Find where the given text appears and provide that cell's center as (x, y) coordinate. 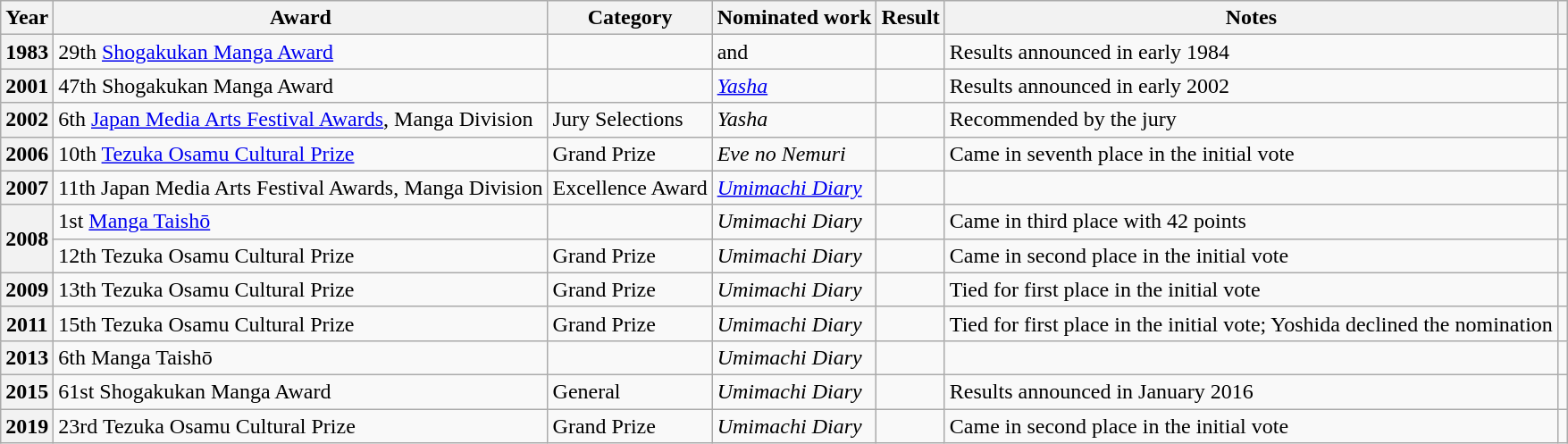
2002 (27, 120)
Excellence Award (630, 188)
Result (910, 18)
1st Manga Taishō (300, 222)
Award (300, 18)
47th Shogakukan Manga Award (300, 86)
Eve no Nemuri (794, 154)
Tied for first place in the initial vote (1251, 289)
General (630, 391)
and (794, 52)
2007 (27, 188)
6th Manga Taishō (300, 357)
Year (27, 18)
2013 (27, 357)
2019 (27, 426)
2006 (27, 154)
2011 (27, 323)
23rd Tezuka Osamu Cultural Prize (300, 426)
Results announced in early 1984 (1251, 52)
1983 (27, 52)
29th Shogakukan Manga Award (300, 52)
Nominated work (794, 18)
Notes (1251, 18)
6th Japan Media Arts Festival Awards, Manga Division (300, 120)
12th Tezuka Osamu Cultural Prize (300, 256)
Came in seventh place in the initial vote (1251, 154)
2008 (27, 239)
2015 (27, 391)
Category (630, 18)
Came in third place with 42 points (1251, 222)
Results announced in early 2002 (1251, 86)
2009 (27, 289)
13th Tezuka Osamu Cultural Prize (300, 289)
Jury Selections (630, 120)
10th Tezuka Osamu Cultural Prize (300, 154)
61st Shogakukan Manga Award (300, 391)
Tied for first place in the initial vote; Yoshida declined the nomination (1251, 323)
11th Japan Media Arts Festival Awards, Manga Division (300, 188)
Results announced in January 2016 (1251, 391)
Recommended by the jury (1251, 120)
2001 (27, 86)
15th Tezuka Osamu Cultural Prize (300, 323)
